Find where the given text appears and provide that cell's center as (x, y) coordinate. 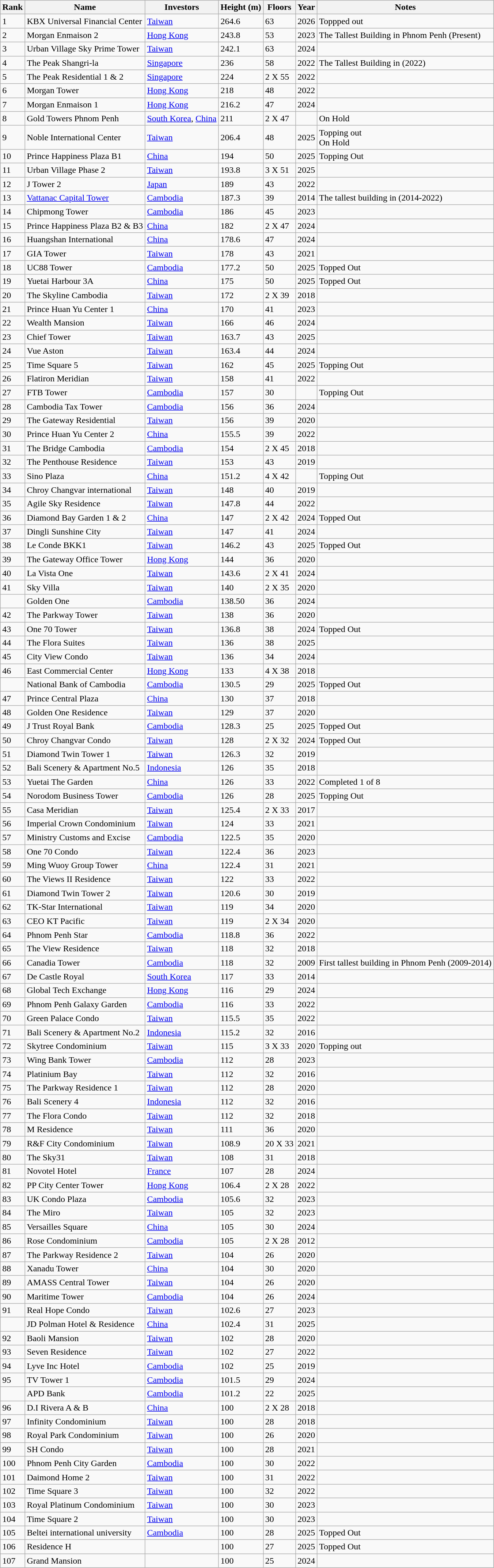
60 (12, 879)
Novotel Hotel (85, 1171)
79 (12, 1143)
National Bank of Cambodia (85, 685)
Seven Residence (85, 1352)
85 (12, 1227)
Sino Plaza (85, 476)
6 (12, 91)
PP City Center Tower (85, 1185)
Ming Wuoy Group Tower (85, 865)
87 (12, 1255)
Xanadu Tower (85, 1268)
East Commercial Center (85, 671)
17 (12, 254)
194 (241, 156)
78 (12, 1130)
The Tallest Building in (2022) (406, 63)
Notes (406, 7)
216.2 (241, 104)
77 (12, 1116)
Prince Happiness Plaza B1 (85, 156)
Gold Towers Phnom Penh (85, 118)
Vue Aston (85, 351)
The tallest building in (2014-2022) (406, 198)
12 (12, 184)
96 (12, 1408)
65 (12, 949)
On Hold (406, 118)
Diamond Twin Tower 2 (85, 893)
162 (241, 365)
172 (241, 295)
2 X 42 (279, 518)
CEO KT Pacific (85, 921)
93 (12, 1352)
20 X 33 (279, 1143)
Prince Happiness Plaza B2 & B3 (85, 226)
City View Condo (85, 657)
APD Bank (85, 1394)
126.3 (241, 754)
Morgan Enmaison 1 (85, 104)
130 (241, 699)
Urban Village Sky Prime Tower (85, 49)
2017 (306, 810)
111 (241, 1130)
Baoli Mansion (85, 1338)
23 (12, 337)
TV Tower 1 (85, 1380)
Daimond Home 2 (85, 1477)
57 (12, 837)
138 (241, 615)
108 (241, 1157)
The Views II Residence (85, 879)
The Peak Shangri-la (85, 63)
15 (12, 226)
Chief Tower (85, 337)
One 70 Tower (85, 629)
206.4 (241, 137)
130.5 (241, 685)
Floors (279, 7)
94 (12, 1366)
The Bridge Cambodia (85, 448)
81 (12, 1171)
211 (241, 118)
21 (12, 309)
68 (12, 990)
178 (241, 254)
Lyve Inc Hotel (85, 1366)
Japan (182, 184)
Urban Village Phase 2 (85, 170)
189 (241, 184)
115 (241, 1046)
2026 (306, 21)
Beltei international university (85, 1533)
Bali Scenery 4 (85, 1102)
82 (12, 1185)
91 (12, 1310)
Investors (182, 7)
49 (12, 726)
155.5 (241, 434)
Height (m) (241, 7)
R&F City Condominium (85, 1143)
136.8 (241, 629)
Royal Platinum Condominium (85, 1505)
Platinium Bay (85, 1074)
76 (12, 1102)
J Trust Royal Bank (85, 726)
122 (241, 879)
Diamond Twin Tower 1 (85, 754)
133 (241, 671)
11 (12, 170)
Golden One (85, 601)
120.6 (241, 893)
80 (12, 1157)
243.8 (241, 35)
128.3 (241, 726)
Prince Huan Yu Center 1 (85, 309)
Topping out (406, 1046)
The Parkway Tower (85, 615)
2012 (306, 1241)
The View Residence (85, 949)
Infinity Condominium (85, 1422)
66 (12, 963)
89 (12, 1282)
143.6 (241, 573)
Green Palace Condo (85, 1018)
Flatiron Meridian (85, 378)
Yuetai Harbour 3A (85, 281)
Completed 1 of 8 (406, 782)
106.4 (241, 1185)
86 (12, 1241)
14 (12, 212)
62 (12, 907)
Morgan Tower (85, 91)
Noble International Center (85, 137)
193.8 (241, 170)
102.4 (241, 1324)
92 (12, 1338)
13 (12, 198)
J Tower 2 (85, 184)
101.5 (241, 1380)
24 (12, 351)
Residence H (85, 1547)
De Castle Royal (85, 977)
FTB Tower (85, 392)
61 (12, 893)
The Peak Residential 1 & 2 (85, 77)
151.2 (241, 476)
South Korea, China (182, 118)
2 X 33 (279, 810)
70 (12, 1018)
51 (12, 754)
75 (12, 1088)
2 X 45 (279, 448)
Toppped out (406, 21)
2 X 34 (279, 921)
129 (241, 712)
2 X 39 (279, 295)
101 (12, 1477)
186 (241, 212)
163.4 (241, 351)
The Flora Condo (85, 1116)
146.2 (241, 545)
90 (12, 1297)
108.9 (241, 1143)
224 (241, 77)
Morgan Enmaison 2 (85, 35)
148 (241, 490)
Grand Mansion (85, 1561)
2 X 55 (279, 77)
2 X 41 (279, 573)
The Miro (85, 1213)
158 (241, 378)
147.8 (241, 504)
Royal Park Condominium (85, 1435)
GIA Tower (85, 254)
95 (12, 1380)
Sky Villa (85, 587)
9 (12, 137)
59 (12, 865)
4 (12, 63)
Topping out On Hold (406, 137)
7 (12, 104)
Casa Meridian (85, 810)
101.2 (241, 1394)
182 (241, 226)
The Flora Suites (85, 643)
Imperial Crown Condominium (85, 823)
128 (241, 740)
144 (241, 559)
AMASS Central Tower (85, 1282)
10 (12, 156)
The Parkway Residence 2 (85, 1255)
2 (12, 35)
2009 (306, 963)
Cambodia Tax Tower (85, 407)
124 (241, 823)
Time Square 5 (85, 365)
Huangshan International (85, 240)
97 (12, 1422)
236 (241, 63)
42 (12, 615)
The Penthouse Residence (85, 462)
178.6 (241, 240)
Rose Condominium (85, 1241)
KBX Universal Financial Center (85, 21)
8 (12, 118)
170 (241, 309)
The Gateway Office Tower (85, 559)
2 X 32 (279, 740)
Canadia Tower (85, 963)
Name (85, 7)
Agile Sky Residence (85, 504)
Time Square 3 (85, 1491)
218 (241, 91)
175 (241, 281)
3 X 51 (279, 170)
71 (12, 1032)
Prince Huan Yu Center 2 (85, 434)
First tallest building in Phnom Penh (2009-2014) (406, 963)
Ministry Customs and Excise (85, 837)
157 (241, 392)
4 X 42 (279, 476)
Skytree Condominium (85, 1046)
Chroy Changvar Condo (85, 740)
The Skyline Cambodia (85, 295)
115.5 (241, 1018)
187.3 (241, 198)
Time Square 2 (85, 1519)
163.7 (241, 337)
Prince Central Plaza (85, 699)
One 70 Condo (85, 852)
83 (12, 1199)
Rank (12, 7)
54 (12, 796)
France (182, 1171)
Le Conde BKK1 (85, 545)
3 X 33 (279, 1046)
264.6 (241, 21)
56 (12, 823)
Year (306, 7)
Chroy Changvar international (85, 490)
South Korea (182, 977)
Phnom Penh Star (85, 935)
67 (12, 977)
UC88 Tower (85, 267)
55 (12, 810)
242.1 (241, 49)
Phnom Penh City Garden (85, 1463)
99 (12, 1449)
4 X 38 (279, 671)
154 (241, 448)
19 (12, 281)
138.50 (241, 601)
64 (12, 935)
72 (12, 1046)
The Sky31 (85, 1157)
Versailles Square (85, 1227)
20 (12, 295)
Norodom Business Tower (85, 796)
5 (12, 77)
Yuetai The Garden (85, 782)
2 X 35 (279, 587)
Global Tech Exchange (85, 990)
Dingli Sunshine City (85, 532)
153 (241, 462)
140 (241, 587)
69 (12, 1004)
D.I Rivera A & B (85, 1408)
Diamond Bay Garden 1 & 2 (85, 518)
122.5 (241, 837)
115.2 (241, 1032)
84 (12, 1213)
Real Hope Condo (85, 1310)
TK-Star International (85, 907)
98 (12, 1435)
Phnom Penh Galaxy Garden (85, 1004)
Chipmong Tower (85, 212)
M Residence (85, 1130)
73 (12, 1060)
52 (12, 768)
105.6 (241, 1199)
74 (12, 1074)
18 (12, 267)
102.6 (241, 1310)
88 (12, 1268)
3 (12, 49)
Wealth Mansion (85, 323)
Maritime Tower (85, 1297)
106 (12, 1547)
Bali Scenery & Apartment No.2 (85, 1032)
SH Condo (85, 1449)
Vattanac Capital Tower (85, 198)
177.2 (241, 267)
The Parkway Residence 1 (85, 1088)
Bali Scenery & Apartment No.5 (85, 768)
103 (12, 1505)
The Gateway Residential (85, 420)
125.4 (241, 810)
The Tallest Building in Phnom Penh (Present) (406, 35)
166 (241, 323)
JD Polman Hotel & Residence (85, 1324)
1 (12, 21)
Wing Bank Tower (85, 1060)
118.8 (241, 935)
16 (12, 240)
La Vista One (85, 573)
Golden One Residence (85, 712)
UK Condo Plaza (85, 1199)
117 (241, 977)
